Locate the cell with the specified text and output its (x, y) center coordinate. 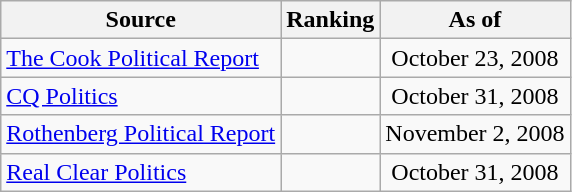
Rothenberg Political Report (141, 134)
October 23, 2008 (475, 58)
CQ Politics (141, 96)
Ranking (330, 20)
Real Clear Politics (141, 172)
As of (475, 20)
November 2, 2008 (475, 134)
Source (141, 20)
The Cook Political Report (141, 58)
